Locate the cell with the specified text and output its (x, y) center coordinate. 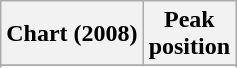
Chart (2008) (72, 34)
Peak position (189, 34)
